Provide the (X, Y) coordinate of the cell's center where the given text is located.  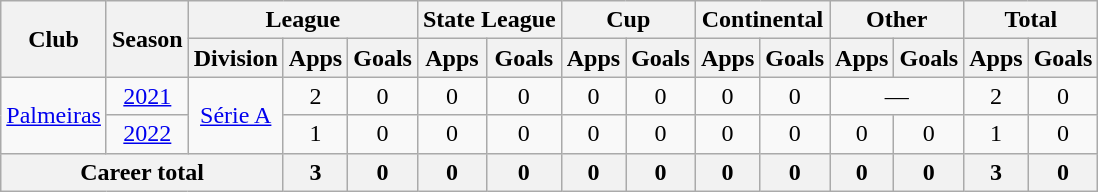
Career total (142, 172)
Total (1031, 20)
Continental (762, 20)
Division (236, 58)
League (302, 20)
2022 (147, 134)
Palmeiras (54, 115)
State League (489, 20)
2021 (147, 96)
Cup (628, 20)
Season (147, 39)
— (897, 96)
Other (897, 20)
Club (54, 39)
Série A (236, 115)
